Detect which cell encompasses the target text, then output its [x, y] center coordinate. 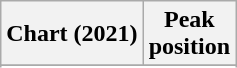
Peakposition [189, 34]
Chart (2021) [72, 34]
